Extract the (x, y) coordinate from the center of the cell holding the provided text.  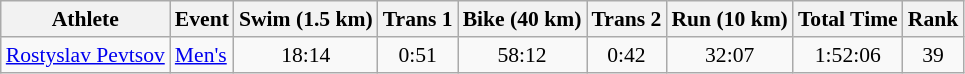
Athlete (86, 19)
Run (10 km) (729, 19)
Rank (934, 19)
Swim (1.5 km) (306, 19)
0:51 (418, 55)
32:07 (729, 55)
Trans 1 (418, 19)
18:14 (306, 55)
Event (202, 19)
Trans 2 (626, 19)
Bike (40 km) (522, 19)
Total Time (848, 19)
Men's (202, 55)
Rostyslav Pevtsov (86, 55)
58:12 (522, 55)
39 (934, 55)
0:42 (626, 55)
1:52:06 (848, 55)
